Locate the cell with the specified text and output its [X, Y] center coordinate. 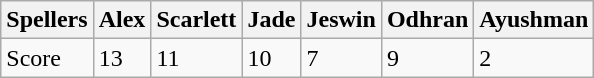
Jade [272, 20]
Odhran [427, 20]
Ayushman [534, 20]
Score [47, 58]
7 [341, 58]
11 [196, 58]
10 [272, 58]
Alex [122, 20]
13 [122, 58]
Jeswin [341, 20]
9 [427, 58]
Scarlett [196, 20]
2 [534, 58]
Spellers [47, 20]
